Return (X, Y) of the center of cell containing provided text 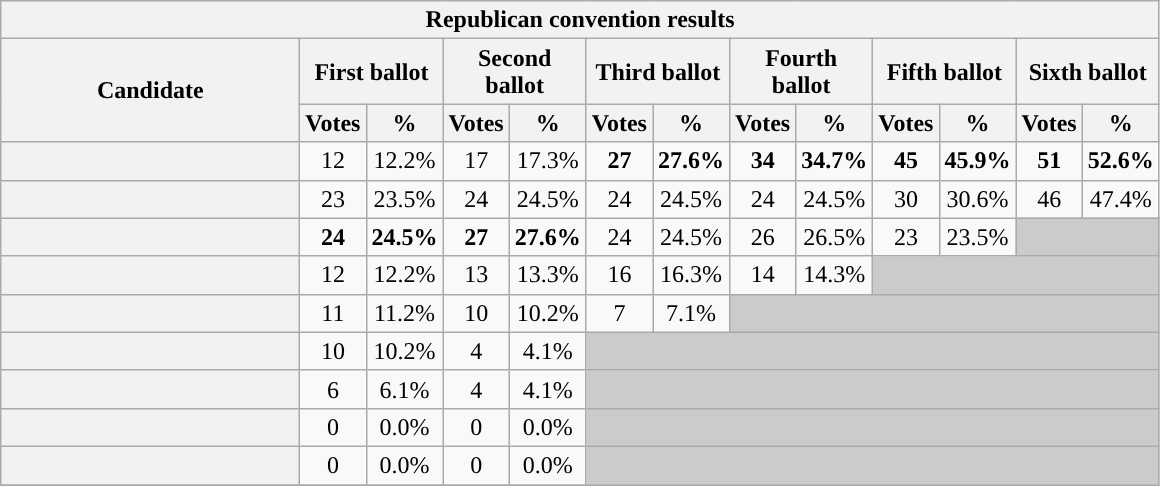
7.1% (690, 313)
Candidate (150, 90)
Fifth ballot (944, 72)
34.7% (834, 161)
Republican convention results (580, 20)
7 (619, 313)
45.9% (978, 161)
Second ballot (514, 72)
26 (763, 237)
26.5% (834, 237)
14 (763, 275)
30.6% (978, 199)
Sixth ballot (1088, 72)
Third ballot (658, 72)
52.6% (1120, 161)
47.4% (1120, 199)
16 (619, 275)
6.1% (404, 389)
14.3% (834, 275)
17.3% (548, 161)
51 (1049, 161)
46 (1049, 199)
Fourth ballot (802, 72)
45 (906, 161)
34 (763, 161)
First ballot (372, 72)
17 (476, 161)
11.2% (404, 313)
16.3% (690, 275)
13 (476, 275)
13.3% (548, 275)
6 (333, 389)
30 (906, 199)
11 (333, 313)
